Find where the given text appears and provide that cell's center as (x, y) coordinate. 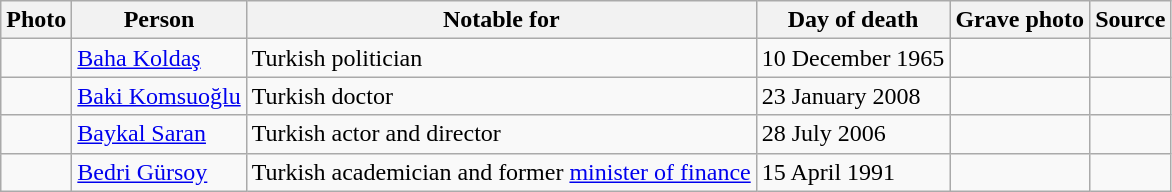
Photo (36, 20)
Turkish doctor (501, 96)
Baki Komsuoğlu (159, 96)
Grave photo (1020, 20)
Baykal Saran (159, 134)
Baha Koldaş (159, 58)
Notable for (501, 20)
Turkish academician and former minister of finance (501, 172)
Turkish actor and director (501, 134)
10 December 1965 (853, 58)
Source (1130, 20)
15 April 1991 (853, 172)
Day of death (853, 20)
Turkish politician (501, 58)
23 January 2008 (853, 96)
Person (159, 20)
28 July 2006 (853, 134)
Bedri Gürsoy (159, 172)
